From the cell containing the given text, extract its center point as (X, Y) coordinate. 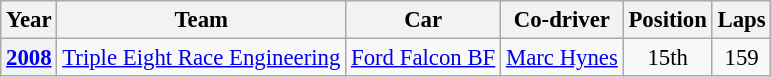
Position (668, 20)
2008 (29, 58)
Triple Eight Race Engineering (202, 58)
Car (424, 20)
Team (202, 20)
15th (668, 58)
159 (742, 58)
Year (29, 20)
Marc Hynes (562, 58)
Co-driver (562, 20)
Laps (742, 20)
Ford Falcon BF (424, 58)
